For the text-containing cell, return its midpoint in (x, y) coordinate format. 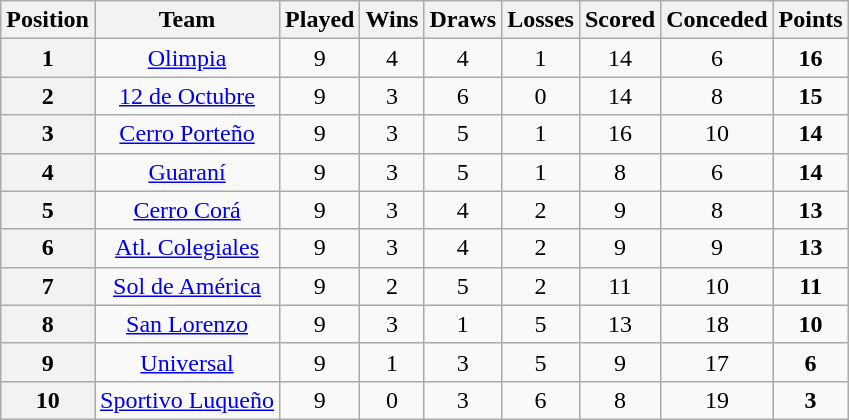
Draws (463, 20)
18 (717, 324)
19 (717, 400)
Team (186, 20)
Played (320, 20)
Universal (186, 362)
17 (717, 362)
Sportivo Luqueño (186, 400)
Wins (392, 20)
Olimpia (186, 58)
Conceded (717, 20)
Points (810, 20)
Position (48, 20)
San Lorenzo (186, 324)
Cerro Porteño (186, 134)
7 (48, 286)
12 de Octubre (186, 96)
15 (810, 96)
Sol de América (186, 286)
Cerro Corá (186, 210)
Scored (620, 20)
Atl. Colegiales (186, 248)
Losses (541, 20)
Guaraní (186, 172)
